Return [x, y] of the center of cell containing provided text 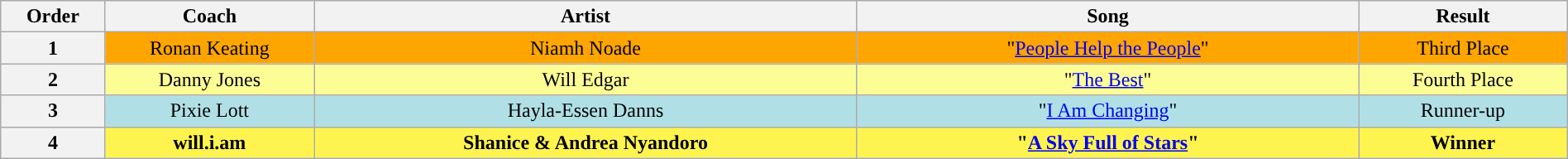
Third Place [1464, 48]
Fourth Place [1464, 79]
Song [1107, 17]
Coach [210, 17]
"A Sky Full of Stars" [1107, 142]
Pixie Lott [210, 111]
"People Help the People" [1107, 48]
"I Am Changing" [1107, 111]
3 [53, 111]
1 [53, 48]
Winner [1464, 142]
Runner-up [1464, 111]
Order [53, 17]
Hayla-Essen Danns [586, 111]
Niamh Noade [586, 48]
Shanice & Andrea Nyandoro [586, 142]
Result [1464, 17]
"The Best" [1107, 79]
Artist [586, 17]
Ronan Keating [210, 48]
4 [53, 142]
2 [53, 79]
will.i.am [210, 142]
Will Edgar [586, 79]
Danny Jones [210, 79]
